Output the (x, y) coordinate of the center of the cell containing the given text.  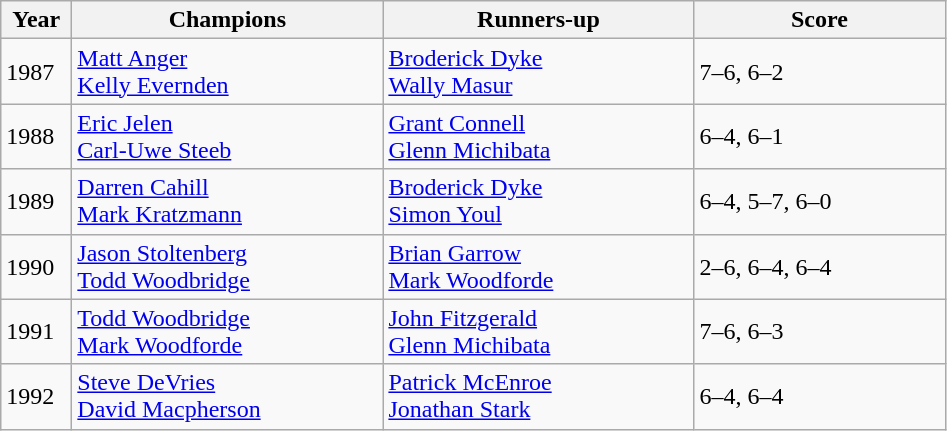
1988 (36, 136)
Broderick Dyke Wally Masur (538, 72)
Runners-up (538, 20)
Darren Cahill Mark Kratzmann (228, 202)
Patrick McEnroe Jonathan Stark (538, 396)
2–6, 6–4, 6–4 (820, 266)
Brian Garrow Mark Woodforde (538, 266)
6–4, 6–1 (820, 136)
Todd Woodbridge Mark Woodforde (228, 332)
John Fitzgerald Glenn Michibata (538, 332)
1989 (36, 202)
Eric Jelen Carl-Uwe Steeb (228, 136)
Champions (228, 20)
Matt Anger Kelly Evernden (228, 72)
1987 (36, 72)
1991 (36, 332)
6–4, 6–4 (820, 396)
1992 (36, 396)
Score (820, 20)
Jason Stoltenberg Todd Woodbridge (228, 266)
6–4, 5–7, 6–0 (820, 202)
1990 (36, 266)
Broderick Dyke Simon Youl (538, 202)
Grant Connell Glenn Michibata (538, 136)
Steve DeVries David Macpherson (228, 396)
7–6, 6–3 (820, 332)
7–6, 6–2 (820, 72)
Year (36, 20)
